Search for the cell housing the specified text and yield its (x, y) center coordinate. 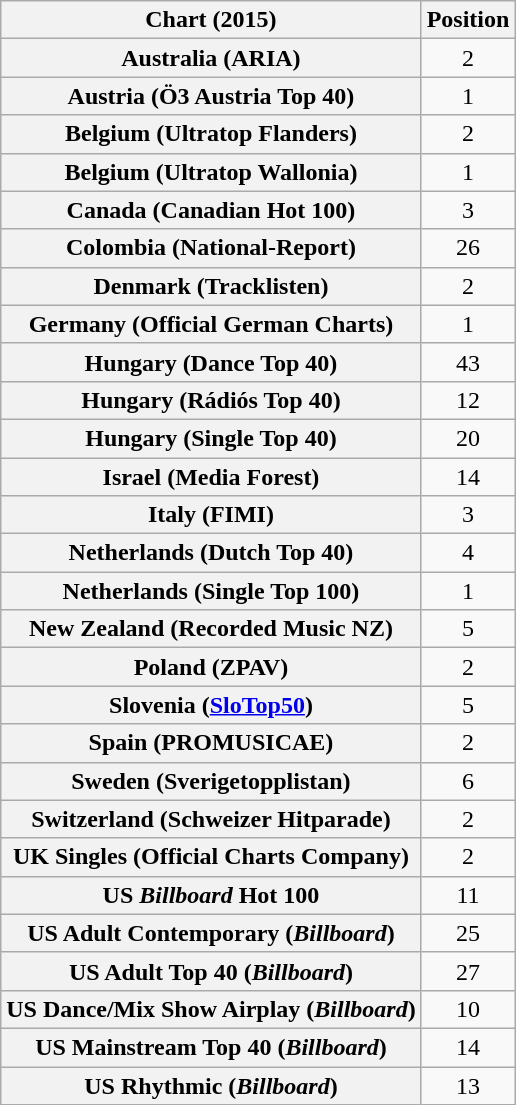
Canada (Canadian Hot 100) (211, 210)
26 (468, 248)
Colombia (National-Report) (211, 248)
Sweden (Sverigetopplistan) (211, 781)
Israel (Media Forest) (211, 477)
6 (468, 781)
13 (468, 1085)
US Adult Top 40 (Billboard) (211, 971)
11 (468, 895)
Position (468, 20)
12 (468, 400)
UK Singles (Official Charts Company) (211, 857)
Hungary (Dance Top 40) (211, 362)
Belgium (Ultratop Wallonia) (211, 172)
10 (468, 1009)
Slovenia (SloTop50) (211, 705)
25 (468, 933)
US Adult Contemporary (Billboard) (211, 933)
Hungary (Rádiós Top 40) (211, 400)
Belgium (Ultratop Flanders) (211, 134)
Chart (2015) (211, 20)
Netherlands (Dutch Top 40) (211, 553)
4 (468, 553)
Denmark (Tracklisten) (211, 286)
20 (468, 438)
Poland (ZPAV) (211, 667)
US Rhythmic (Billboard) (211, 1085)
27 (468, 971)
US Billboard Hot 100 (211, 895)
New Zealand (Recorded Music NZ) (211, 629)
Austria (Ö3 Austria Top 40) (211, 96)
Spain (PROMUSICAE) (211, 743)
Hungary (Single Top 40) (211, 438)
US Dance/Mix Show Airplay (Billboard) (211, 1009)
Italy (FIMI) (211, 515)
Netherlands (Single Top 100) (211, 591)
43 (468, 362)
Australia (ARIA) (211, 58)
Switzerland (Schweizer Hitparade) (211, 819)
US Mainstream Top 40 (Billboard) (211, 1047)
Germany (Official German Charts) (211, 324)
